From the cell containing the given text, extract its center point as [X, Y] coordinate. 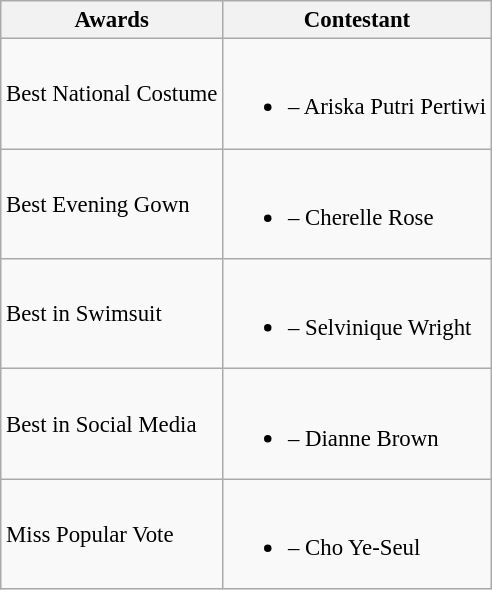
– Cho Ye-Seul [358, 534]
Contestant [358, 20]
Best in Swimsuit [112, 314]
– Cherelle Rose [358, 204]
Best in Social Media [112, 424]
Best National Costume [112, 94]
– Ariska Putri Pertiwi [358, 94]
– Selvinique Wright [358, 314]
Miss Popular Vote [112, 534]
– Dianne Brown [358, 424]
Awards [112, 20]
Best Evening Gown [112, 204]
